Capture the cell that displays the provided text and extract its (X, Y) central coordinate. 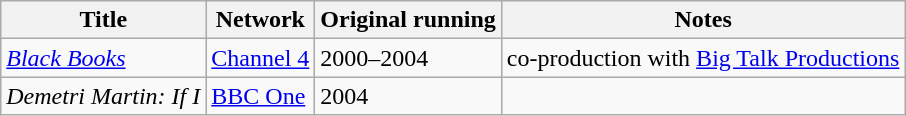
Original running (408, 20)
Demetri Martin: If I (104, 96)
Notes (703, 20)
Black Books (104, 58)
Title (104, 20)
2000–2004 (408, 58)
Channel 4 (260, 58)
2004 (408, 96)
BBC One (260, 96)
Network (260, 20)
co-production with Big Talk Productions (703, 58)
